For the text-containing cell, return its midpoint in (X, Y) coordinate format. 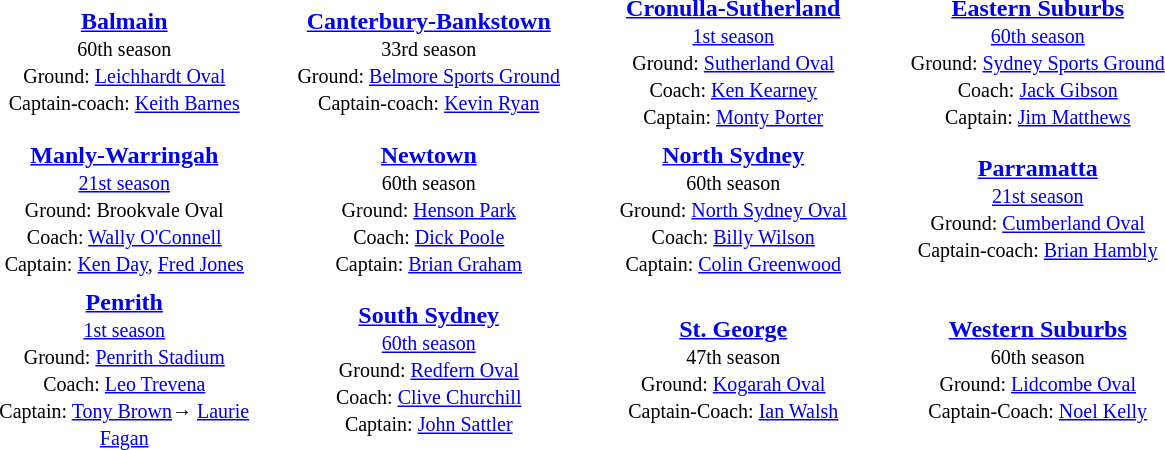
North Sydney60th seasonGround: North Sydney Oval Coach: Billy WilsonCaptain: Colin Greenwood (733, 209)
Newtown60th seasonGround: Henson Park Coach: Dick PooleCaptain: Brian Graham (429, 209)
